Detect which cell encompasses the target text, then output its [X, Y] center coordinate. 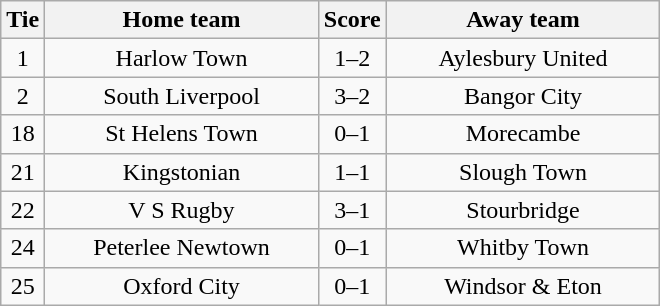
Whitby Town [523, 248]
24 [23, 248]
V S Rugby [182, 210]
1 [23, 58]
St Helens Town [182, 134]
3–2 [352, 96]
Windsor & Eton [523, 286]
18 [23, 134]
1–2 [352, 58]
Tie [23, 20]
Away team [523, 20]
2 [23, 96]
Stourbridge [523, 210]
Home team [182, 20]
Oxford City [182, 286]
Harlow Town [182, 58]
Kingstonian [182, 172]
22 [23, 210]
Bangor City [523, 96]
Score [352, 20]
Slough Town [523, 172]
Morecambe [523, 134]
Aylesbury United [523, 58]
Peterlee Newtown [182, 248]
21 [23, 172]
3–1 [352, 210]
25 [23, 286]
1–1 [352, 172]
South Liverpool [182, 96]
